Return (x, y) of the center of cell containing provided text 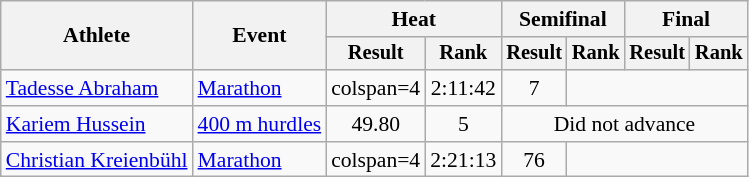
Final (686, 19)
Heat (414, 19)
Did not advance (624, 124)
400 m hurdles (260, 124)
Tadesse Abraham (97, 88)
Event (260, 36)
5 (463, 124)
Marathon (260, 88)
Semifinal (562, 19)
Athlete (97, 36)
2:11:42 (463, 88)
Kariem Hussein (97, 124)
colspan=4 (376, 88)
7 (534, 88)
49.80 (376, 124)
